Determine the (X, Y) coordinate at the center of the cell enclosing the given text.  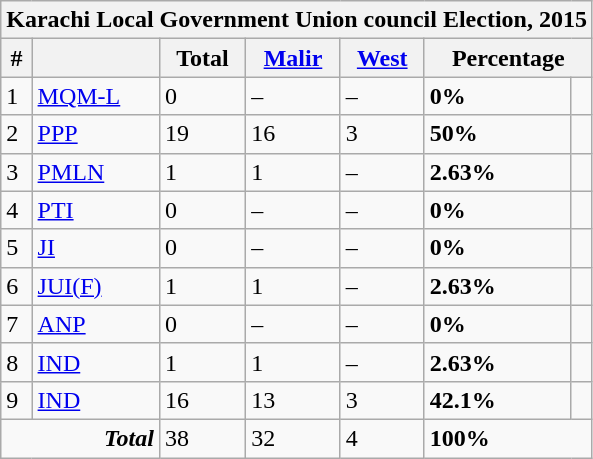
100% (508, 438)
9 (16, 400)
PTI (96, 210)
38 (202, 438)
7 (16, 324)
PMLN (96, 172)
JI (96, 248)
West (382, 58)
# (16, 58)
13 (294, 400)
MQM-L (96, 96)
JUI(F) (96, 286)
5 (16, 248)
6 (16, 286)
19 (202, 134)
42.1% (498, 400)
2 (16, 134)
50% (498, 134)
ANP (96, 324)
8 (16, 362)
32 (294, 438)
Karachi Local Government Union council Election, 2015 (297, 20)
Percentage (508, 58)
Malir (294, 58)
PPP (96, 134)
